Locate the cell with the specified text and output its (X, Y) center coordinate. 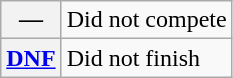
DNF (31, 58)
Did not compete (146, 20)
— (31, 20)
Did not finish (146, 58)
